Pinpoint the cell where the given text exists, returning its (X, Y) midpoint coordinate. 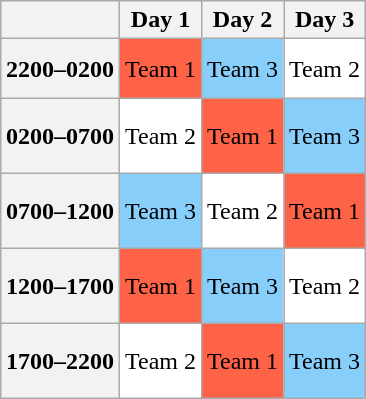
Day 2 (243, 20)
1200–1700 (60, 286)
Day 1 (160, 20)
Day 3 (325, 20)
2200–0200 (60, 69)
0700–1200 (60, 212)
1700–2200 (60, 362)
0200–0700 (60, 136)
